For the text-containing cell, return its midpoint in (X, Y) coordinate format. 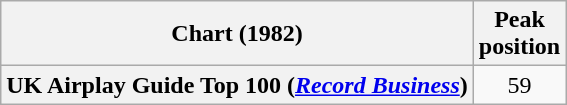
Chart (1982) (237, 34)
59 (519, 85)
Peakposition (519, 34)
UK Airplay Guide Top 100 (Record Business) (237, 85)
